For the text-containing cell, return its midpoint in [X, Y] coordinate format. 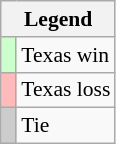
Tie [66, 126]
Texas win [66, 55]
Legend [58, 19]
Texas loss [66, 90]
